Extract the (x, y) coordinate from the center of the cell holding the provided text.  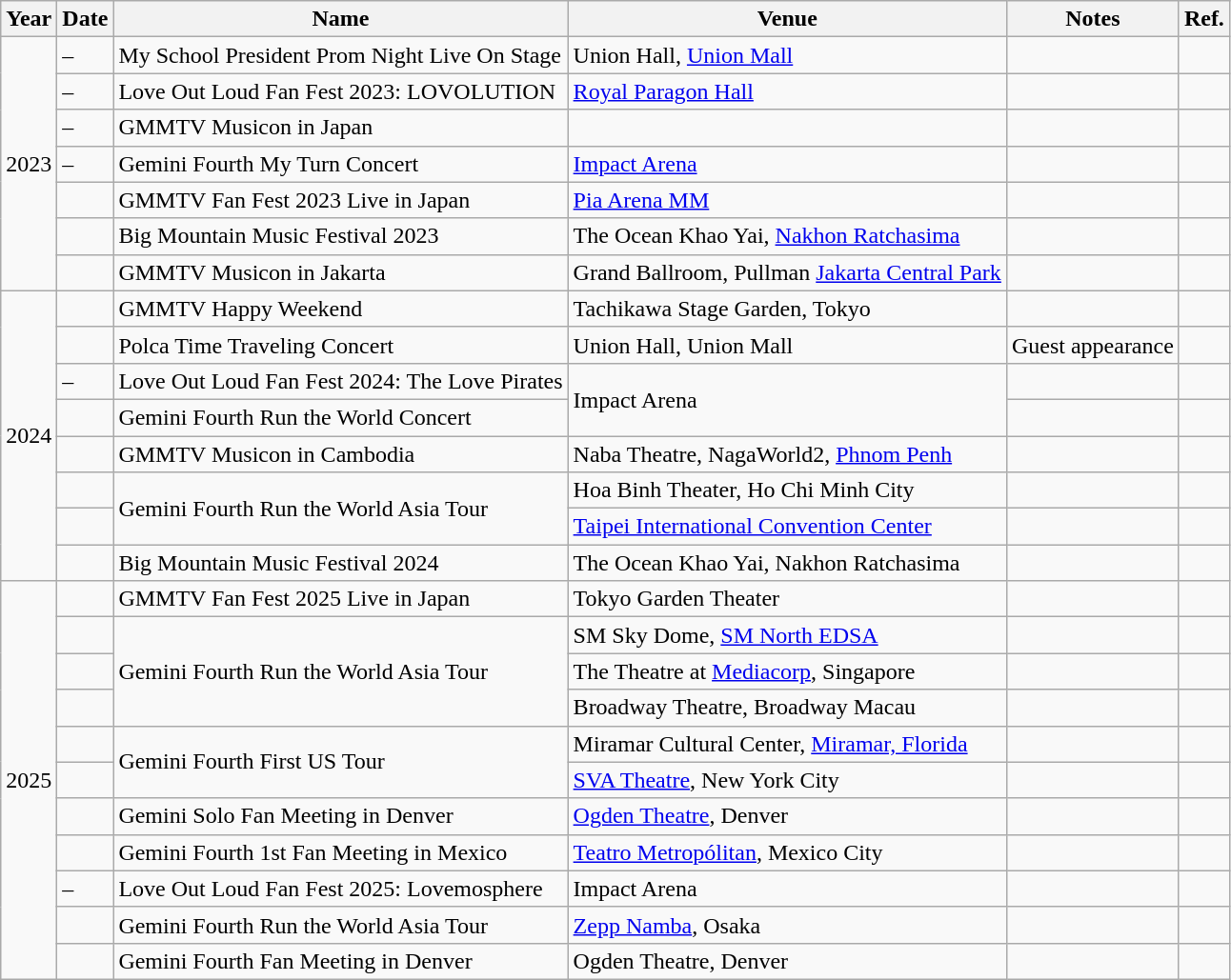
SVA Theatre, New York City (787, 780)
Love Out Loud Fan Fest 2023: LOVOLUTION (341, 91)
Venue (787, 19)
Big Mountain Music Festival 2023 (341, 236)
My School President Prom Night Live On Stage (341, 55)
GMMTV Musicon in Japan (341, 128)
Love Out Loud Fan Fest 2025: Lovemosphere (341, 889)
Gemini Solo Fan Meeting in Denver (341, 816)
Tokyo Garden Theater (787, 599)
Naba Theatre, NagaWorld2, Phnom Penh (787, 454)
2025 (29, 781)
Polca Time Traveling Concert (341, 345)
2023 (29, 164)
Grand Ballroom, Pullman Jakarta Central Park (787, 272)
Ref. (1204, 19)
Notes (1092, 19)
Gemini Fourth Run the World Concert (341, 417)
SM Sky Dome, SM North EDSA (787, 635)
Zepp Namba, Osaka (787, 925)
Date (86, 19)
Gemini Fourth First US Tour (341, 762)
Big Mountain Music Festival 2024 (341, 563)
Tachikawa Stage Garden, Tokyo (787, 309)
Year (29, 19)
GMMTV Fan Fest 2023 Live in Japan (341, 200)
Pia Arena MM (787, 200)
GMMTV Musicon in Jakarta (341, 272)
Name (341, 19)
Love Out Loud Fan Fest 2024: The Love Pirates (341, 381)
The Theatre at Mediacorp, Singapore (787, 671)
Miramar Cultural Center, Miramar, Florida (787, 744)
Royal Paragon Hall (787, 91)
2024 (29, 435)
Teatro Metropólitan, Mexico City (787, 852)
Gemini Fourth Fan Meeting in Denver (341, 961)
Gemini Fourth 1st Fan Meeting in Mexico (341, 852)
Taipei International Convention Center (787, 527)
Hoa Binh Theater, Ho Chi Minh City (787, 490)
Guest appearance (1092, 345)
GMMTV Fan Fest 2025 Live in Japan (341, 599)
Broadway Theatre, Broadway Macau (787, 708)
GMMTV Musicon in Cambodia (341, 454)
Gemini Fourth My Turn Concert (341, 164)
GMMTV Happy Weekend (341, 309)
